Search for the cell housing the specified text and yield its [X, Y] center coordinate. 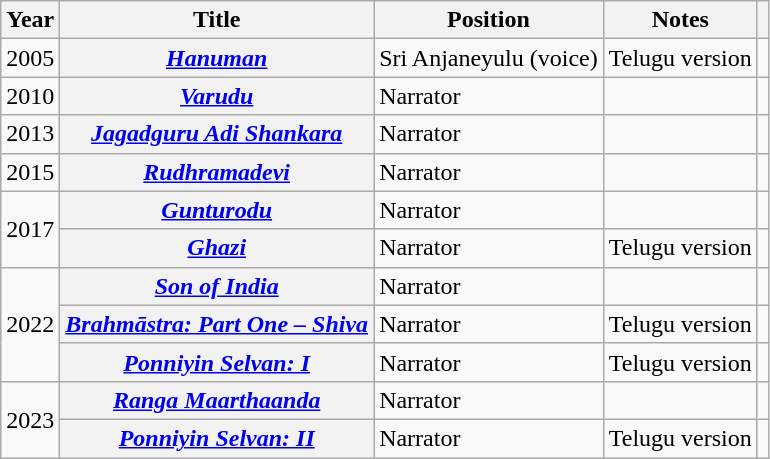
2022 [30, 324]
2010 [30, 96]
Varudu [217, 96]
Gunturodu [217, 210]
2013 [30, 134]
Year [30, 20]
Ponniyin Selvan: II [217, 438]
2023 [30, 419]
Ghazi [217, 248]
Notes [680, 20]
2017 [30, 229]
Son of India [217, 286]
Rudhramadevi [217, 172]
Sri Anjaneyulu (voice) [489, 58]
Jagadguru Adi Shankara [217, 134]
2005 [30, 58]
Title [217, 20]
2015 [30, 172]
Brahmāstra: Part One – Shiva [217, 324]
Hanuman [217, 58]
Position [489, 20]
Ranga Maarthaanda [217, 400]
Ponniyin Selvan: I [217, 362]
